Scan for the cell matching the given text and deliver its [X, Y] coordinate at center. 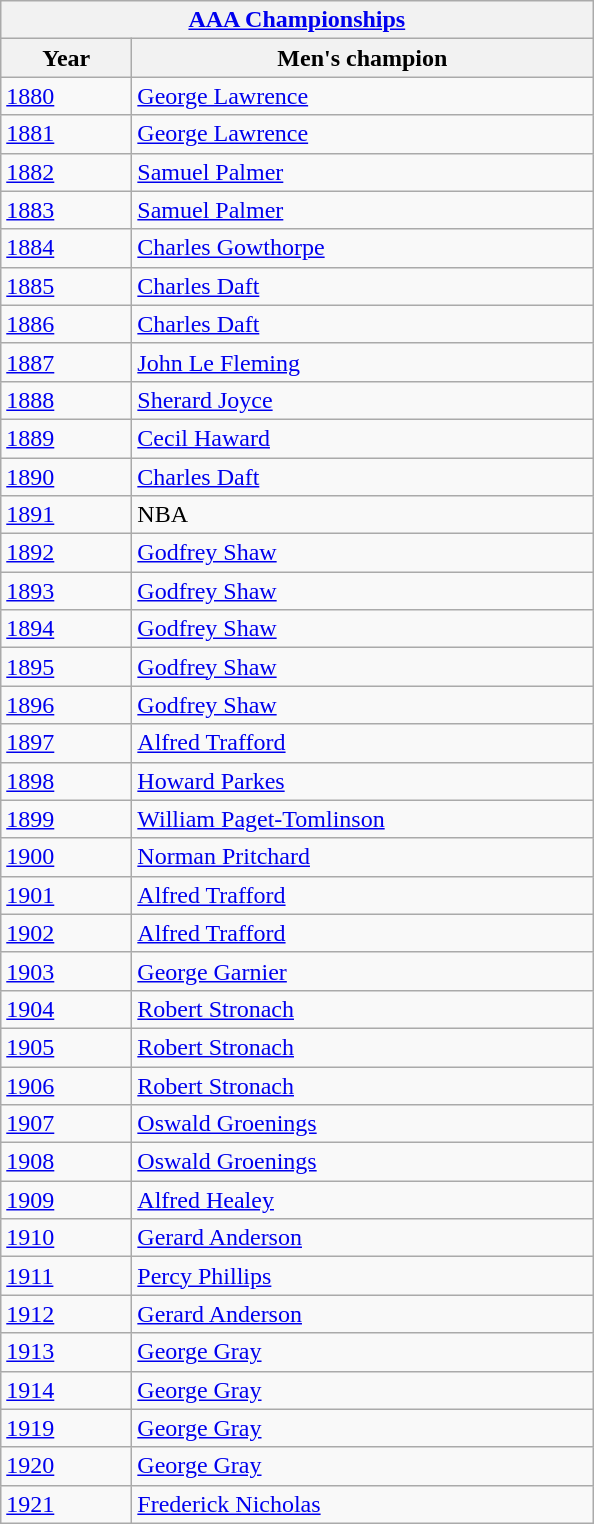
1886 [66, 324]
John Le Fleming [362, 362]
1893 [66, 591]
1891 [66, 515]
George Garnier [362, 971]
Year [66, 58]
1882 [66, 172]
1896 [66, 705]
1914 [66, 1390]
AAA Championships [297, 20]
1904 [66, 1009]
1910 [66, 1238]
1912 [66, 1314]
1911 [66, 1276]
1889 [66, 438]
1895 [66, 667]
1919 [66, 1428]
1902 [66, 933]
1907 [66, 1124]
Sherard Joyce [362, 400]
1909 [66, 1200]
Cecil Haward [362, 438]
Frederick Nicholas [362, 1504]
Percy Phillips [362, 1276]
1887 [66, 362]
1921 [66, 1504]
1888 [66, 400]
NBA [362, 515]
1899 [66, 819]
1883 [66, 210]
1900 [66, 857]
1920 [66, 1466]
1913 [66, 1352]
1892 [66, 553]
1881 [66, 134]
1903 [66, 971]
Howard Parkes [362, 781]
Charles Gowthorpe [362, 248]
Norman Pritchard [362, 857]
1884 [66, 248]
William Paget-Tomlinson [362, 819]
Alfred Healey [362, 1200]
1906 [66, 1085]
1898 [66, 781]
Men's champion [362, 58]
1890 [66, 477]
1901 [66, 895]
1885 [66, 286]
1894 [66, 629]
1880 [66, 96]
1905 [66, 1047]
1908 [66, 1162]
1897 [66, 743]
